Extract the [x, y] coordinate from the center of the cell holding the provided text.  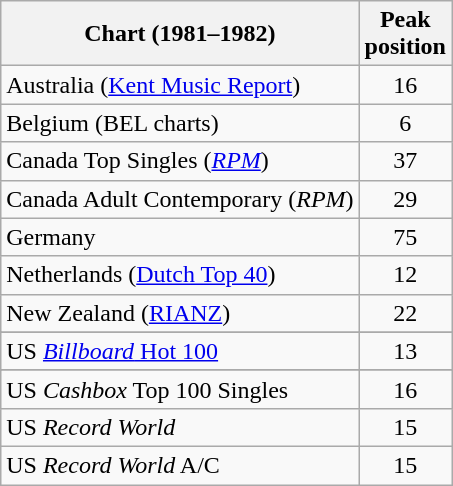
6 [405, 123]
US Record World [180, 427]
22 [405, 313]
29 [405, 199]
Germany [180, 237]
US Cashbox Top 100 Singles [180, 389]
37 [405, 161]
12 [405, 275]
Canada Adult Contemporary (RPM) [180, 199]
New Zealand (RIANZ) [180, 313]
75 [405, 237]
Australia (Kent Music Report) [180, 85]
Canada Top Singles (RPM) [180, 161]
Belgium (BEL charts) [180, 123]
US Billboard Hot 100 [180, 351]
Netherlands (Dutch Top 40) [180, 275]
Chart (1981–1982) [180, 34]
Peakposition [405, 34]
US Record World A/C [180, 465]
13 [405, 351]
